Provide the (x, y) coordinate of the cell's center where the given text is located.  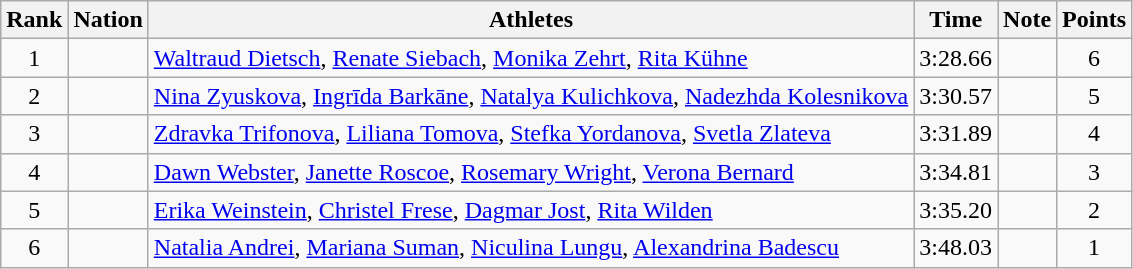
3:30.57 (956, 96)
Time (956, 20)
Nation (108, 20)
Points (1094, 20)
Natalia Andrei, Mariana Suman, Niculina Lungu, Alexandrina Badescu (531, 248)
Note (1028, 20)
Erika Weinstein, Christel Frese, Dagmar Jost, Rita Wilden (531, 210)
3:35.20 (956, 210)
Zdravka Trifonova, Liliana Tomova, Stefka Yordanova, Svetla Zlateva (531, 134)
Rank (34, 20)
3:28.66 (956, 58)
3:34.81 (956, 172)
Dawn Webster, Janette Roscoe, Rosemary Wright, Verona Bernard (531, 172)
3:48.03 (956, 248)
Waltraud Dietsch, Renate Siebach, Monika Zehrt, Rita Kühne (531, 58)
Nina Zyuskova, Ingrīda Barkāne, Natalya Kulichkova, Nadezhda Kolesnikova (531, 96)
3:31.89 (956, 134)
Athletes (531, 20)
